Scan for the cell matching the given text and deliver its [x, y] coordinate at center. 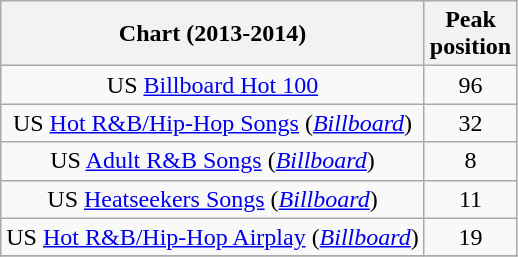
8 [470, 161]
Chart (2013-2014) [213, 34]
32 [470, 123]
US Hot R&B/Hip-Hop Songs (Billboard) [213, 123]
US Adult R&B Songs (Billboard) [213, 161]
11 [470, 199]
US Hot R&B/Hip-Hop Airplay (Billboard) [213, 237]
19 [470, 237]
US Heatseekers Songs (Billboard) [213, 199]
96 [470, 85]
Peakposition [470, 34]
US Billboard Hot 100 [213, 85]
